Capture the cell that displays the provided text and extract its [X, Y] central coordinate. 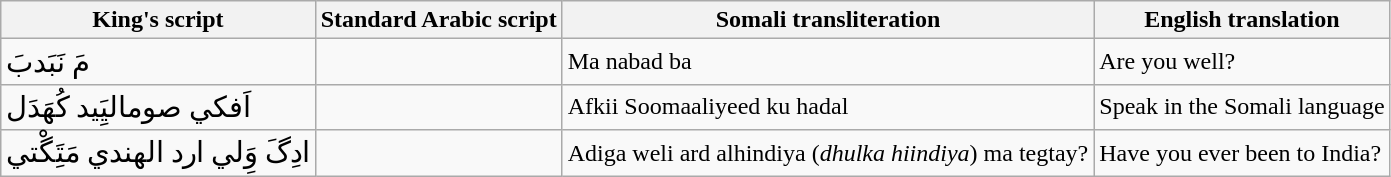
Are you well? [1242, 62]
Afkii Soomaaliyeed ku hadal [828, 107]
King's script [158, 20]
ادِگَ وَِلي ارد الهندي مَتَِگْتي [158, 153]
Ma nabad ba [828, 62]
English translation [1242, 20]
اَفكي صوماليَِيد كُهَدَل [158, 107]
Standard Arabic script [438, 20]
Have you ever been to India? [1242, 153]
Speak in the Somali language [1242, 107]
مَ نَبَدبَ [158, 62]
Adiga weli ard alhindiya (dhulka hiindiya) ma tegtay? [828, 153]
Somali transliteration [828, 20]
